Extract the (x, y) coordinate from the center of the cell holding the provided text.  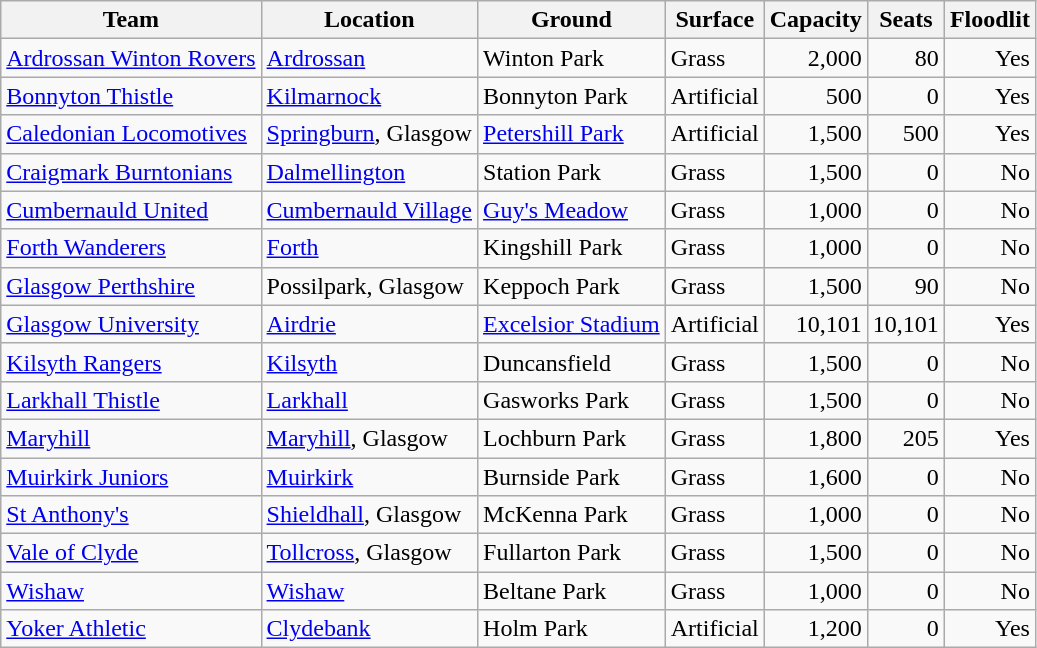
Gasworks Park (572, 400)
Burnside Park (572, 477)
1,200 (816, 629)
Craigmark Burntonians (131, 172)
Seats (906, 20)
Muirkirk Juniors (131, 477)
80 (906, 58)
Holm Park (572, 629)
Glasgow University (131, 324)
Station Park (572, 172)
Cumbernauld United (131, 210)
Vale of Clyde (131, 553)
Floodlit (990, 20)
Springburn, Glasgow (369, 134)
Bonnyton Park (572, 96)
Beltane Park (572, 591)
Yoker Athletic (131, 629)
Duncansfield (572, 362)
Forth Wanderers (131, 248)
Cumbernauld Village (369, 210)
Kingshill Park (572, 248)
Capacity (816, 20)
Surface (714, 20)
Fullarton Park (572, 553)
Bonnyton Thistle (131, 96)
90 (906, 286)
Maryhill (131, 438)
Petershill Park (572, 134)
Airdrie (369, 324)
Tollcross, Glasgow (369, 553)
Ardrossan Winton Rovers (131, 58)
Ardrossan (369, 58)
Larkhall Thistle (131, 400)
Excelsior Stadium (572, 324)
Guy's Meadow (572, 210)
Shieldhall, Glasgow (369, 515)
Larkhall (369, 400)
Keppoch Park (572, 286)
Ground (572, 20)
Kilmarnock (369, 96)
Team (131, 20)
Maryhill, Glasgow (369, 438)
Kilsyth Rangers (131, 362)
Lochburn Park (572, 438)
Forth (369, 248)
Caledonian Locomotives (131, 134)
Glasgow Perthshire (131, 286)
St Anthony's (131, 515)
Possilpark, Glasgow (369, 286)
Dalmellington (369, 172)
2,000 (816, 58)
205 (906, 438)
Winton Park (572, 58)
1,600 (816, 477)
Clydebank (369, 629)
Muirkirk (369, 477)
Location (369, 20)
McKenna Park (572, 515)
Kilsyth (369, 362)
1,800 (816, 438)
